Identify which cell holds the provided text, then report its [x, y] central coordinate. 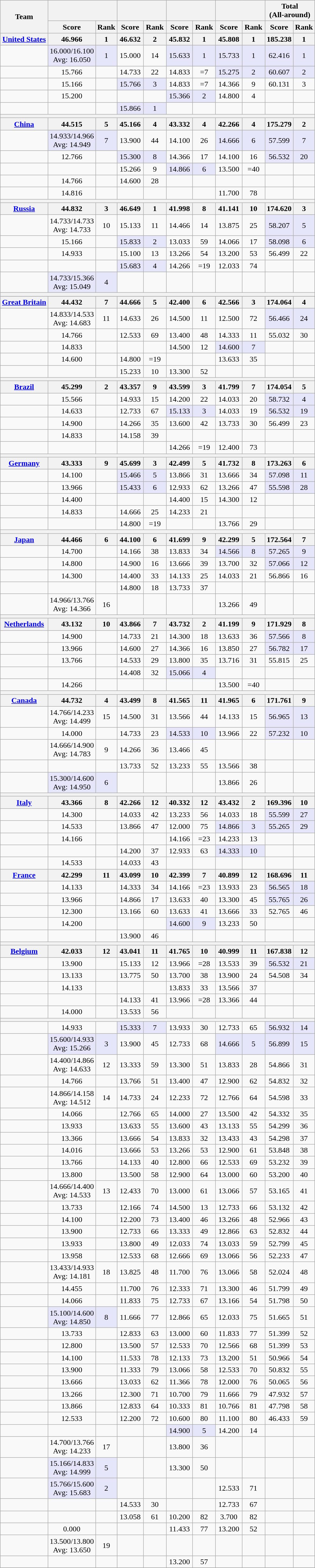
55.598 [279, 487]
41.732 [229, 463]
168.696 [279, 875]
56.899 [279, 1044]
52.233 [279, 1256]
Netherlands [24, 624]
58.207 [279, 225]
54.866 [279, 1064]
42.566 [229, 302]
12.400 [229, 448]
57.232 [279, 733]
13.058 [130, 1517]
11.533 [130, 1358]
15.166/14.833Avg: 14.999 [72, 1467]
14.700 [72, 552]
15.333 [130, 1028]
52.024 [279, 1272]
15.266 [130, 169]
57.098 [279, 475]
14.733/15.366Avg: 15.049 [72, 282]
12.166 [130, 1207]
15.233 [130, 371]
14.833/14.533Avg: 14.683 [72, 318]
52.966 [279, 1219]
43.332 [179, 124]
167.838 [279, 951]
14.816 [72, 193]
12.500 [229, 318]
13.850 [229, 648]
58.732 [279, 399]
40.999 [229, 951]
3.700 [229, 1517]
56.965 [279, 717]
52.765 [279, 911]
14.666/14.400Avg: 14.533 [72, 1191]
15.200 [72, 96]
10.200 [179, 1517]
54.332 [279, 1114]
51.665 [279, 1317]
42.399 [179, 875]
56.466 [279, 318]
15.300/14.600Avg: 14.950 [72, 782]
56.565 [279, 887]
11.366 [179, 1382]
13.825 [130, 1272]
43.499 [130, 700]
43.432 [229, 802]
Germany [24, 463]
42.400 [179, 302]
44.832 [72, 209]
47.932 [279, 1394]
41.699 [179, 540]
53.848 [279, 1150]
43.041 [130, 951]
50.966 [279, 1358]
41.765 [179, 951]
50.832 [279, 1370]
44.100 [130, 540]
China [24, 124]
41.965 [229, 700]
57.265 [279, 552]
46.649 [130, 209]
13.958 [72, 1256]
Brazil [24, 387]
10.600 [179, 1418]
12.433 [130, 1191]
12.133 [179, 1358]
10.700 [179, 1394]
47.798 [279, 1406]
16.000/16.100Avg: 16.050 [72, 55]
15.366 [179, 96]
51.799 [279, 1289]
15.833 [130, 242]
169.396 [279, 802]
174.064 [279, 302]
15.633 [179, 55]
174.054 [279, 387]
44.666 [130, 302]
13.875 [229, 225]
Belgium [24, 951]
53.165 [279, 1191]
14.733/14.733Avg: 14.733 [72, 225]
174.620 [279, 209]
14.455 [72, 1289]
44.732 [72, 700]
Canada [24, 700]
43.333 [72, 463]
173.263 [279, 463]
44.466 [72, 540]
14.408 [130, 673]
44.432 [72, 302]
50.065 [279, 1382]
51.798 [279, 1301]
15.100 [130, 254]
45.299 [72, 387]
43.732 [179, 624]
13.433/14.933Avg: 14.181 [72, 1272]
13.466 [179, 750]
46.433 [279, 1418]
41.199 [229, 624]
Team [24, 17]
15.566 [72, 399]
14.866/14.158Avg: 14.512 [72, 1098]
11.333 [130, 1370]
43.099 [130, 875]
171.929 [279, 624]
185.238 [279, 39]
12.233 [179, 1098]
43.866 [130, 624]
53.200 [279, 1175]
57.566 [279, 636]
Italy [24, 802]
54.508 [279, 976]
52.832 [279, 1232]
15.275 [229, 72]
12.333 [179, 1289]
15.100/14.600Avg: 14.850 [72, 1317]
14.566 [229, 552]
55.265 [279, 827]
14.766/14.233Avg: 14.499 [72, 717]
Japan [24, 540]
10.333 [179, 1406]
40.899 [229, 875]
14.016 [72, 1150]
15.066 [179, 673]
15.866 [130, 108]
41.565 [179, 700]
15.466 [130, 475]
Great Britain [24, 302]
14.400/14.866Avg: 14.633 [72, 1064]
54.832 [279, 1081]
55.765 [279, 899]
14.700/13.766Avg: 14.233 [72, 1447]
15.733 [229, 55]
54.299 [279, 1126]
United States [24, 39]
52.799 [279, 1244]
41.141 [229, 209]
45.166 [130, 124]
14.966/13.766Avg: 14.366 [72, 604]
14.933/14.966Avg: 14.949 [72, 140]
46.966 [72, 39]
45.699 [130, 463]
56.866 [279, 576]
13.716 [229, 660]
14.466 [179, 225]
43.366 [72, 802]
13.433 [229, 1138]
54.298 [279, 1138]
54.598 [279, 1098]
11.433 [179, 1529]
55.599 [279, 815]
57.599 [279, 140]
12.666 [179, 1256]
10.766 [229, 1406]
15.600/14.933Avg: 15.266 [72, 1044]
43.599 [179, 387]
15.000 [130, 55]
56.932 [279, 1028]
56.782 [279, 648]
53.132 [279, 1207]
53.232 [279, 1162]
12.566 [229, 1346]
Russia [24, 209]
0.000 [72, 1529]
15.766/15.600Avg: 15.683 [72, 1488]
43.357 [130, 387]
13.500/13.800Avg: 13.650 [72, 1545]
42.033 [72, 951]
41.799 [229, 387]
62.416 [279, 55]
45.808 [229, 39]
60.607 [279, 72]
15.433 [130, 487]
57.066 [279, 564]
42.499 [179, 463]
44.515 [72, 124]
55.032 [279, 335]
41.998 [179, 209]
45.832 [179, 39]
58.098 [279, 242]
14.666/14.900Avg: 14.783 [72, 750]
13.775 [130, 976]
11.100 [229, 1418]
40.332 [179, 802]
175.279 [279, 124]
55.815 [279, 660]
43.132 [72, 624]
Total(All-around) [290, 11]
172.564 [279, 540]
15.300 [130, 157]
46.632 [130, 39]
171.761 [279, 700]
60.131 [279, 84]
15.683 [130, 266]
14.158 [130, 435]
France [24, 875]
